Scan for the cell matching the given text and deliver its [x, y] coordinate at center. 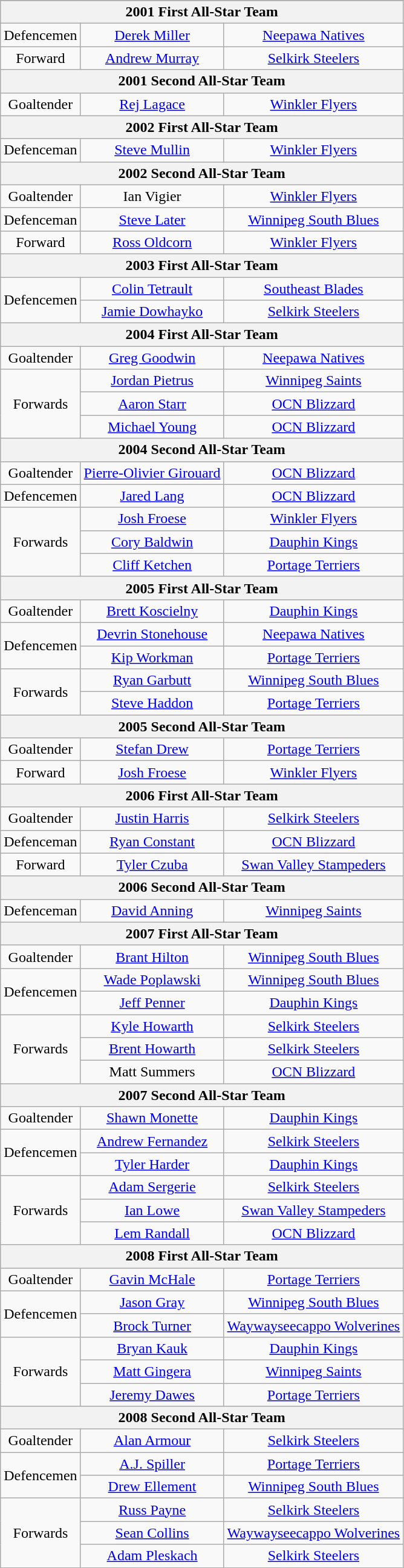
Tyler Harder [152, 1164]
Matt Gingera [152, 1371]
Brock Turner [152, 1325]
Jamie Dowhayko [152, 312]
Aaron Starr [152, 404]
Michael Young [152, 427]
Andrew Murray [152, 58]
2001 Second All-Star Team [202, 81]
Jeremy Dawes [152, 1394]
Ian Lowe [152, 1210]
Ryan Constant [152, 842]
Rej Lagace [152, 104]
Ryan Garbutt [152, 680]
2007 First All-Star Team [202, 934]
Matt Summers [152, 1072]
Southeast Blades [313, 289]
2007 Second All-Star Team [202, 1095]
Stefan Drew [152, 749]
Adam Pleskach [152, 1556]
Brant Hilton [152, 957]
Cliff Ketchen [152, 565]
Cory Baldwin [152, 542]
2002 Second All-Star Team [202, 173]
2005 First All-Star Team [202, 588]
Ross Oldcorn [152, 242]
Derek Miller [152, 35]
Drew Ellement [152, 1487]
Lem Randall [152, 1233]
Steve Mullin [152, 150]
Kip Workman [152, 657]
Colin Tetrault [152, 289]
Devrin Stonehouse [152, 634]
Bryan Kauk [152, 1348]
Ian Vigier [152, 196]
2003 First All-Star Team [202, 265]
Tyler Czuba [152, 865]
2008 Second All-Star Team [202, 1418]
2008 First All-Star Team [202, 1256]
2002 First All-Star Team [202, 127]
Brett Koscielny [152, 611]
Greg Goodwin [152, 358]
Russ Payne [152, 1510]
2006 Second All-Star Team [202, 888]
David Anning [152, 911]
Justin Harris [152, 819]
Pierre-Olivier Girouard [152, 473]
Sean Collins [152, 1533]
Kyle Howarth [152, 1026]
2001 First All-Star Team [202, 12]
Jeff Penner [152, 1003]
Alan Armour [152, 1441]
Steve Haddon [152, 703]
2004 First All-Star Team [202, 335]
Brent Howarth [152, 1049]
2004 Second All-Star Team [202, 450]
Steve Later [152, 219]
Jason Gray [152, 1302]
Wade Poplawski [152, 980]
Adam Sergerie [152, 1187]
Jordan Pietrus [152, 381]
2005 Second All-Star Team [202, 726]
Shawn Monette [152, 1118]
Andrew Fernandez [152, 1141]
Jared Lang [152, 496]
2006 First All-Star Team [202, 796]
Gavin McHale [152, 1279]
A.J. Spiller [152, 1464]
